For the text-containing cell, return its midpoint in [X, Y] coordinate format. 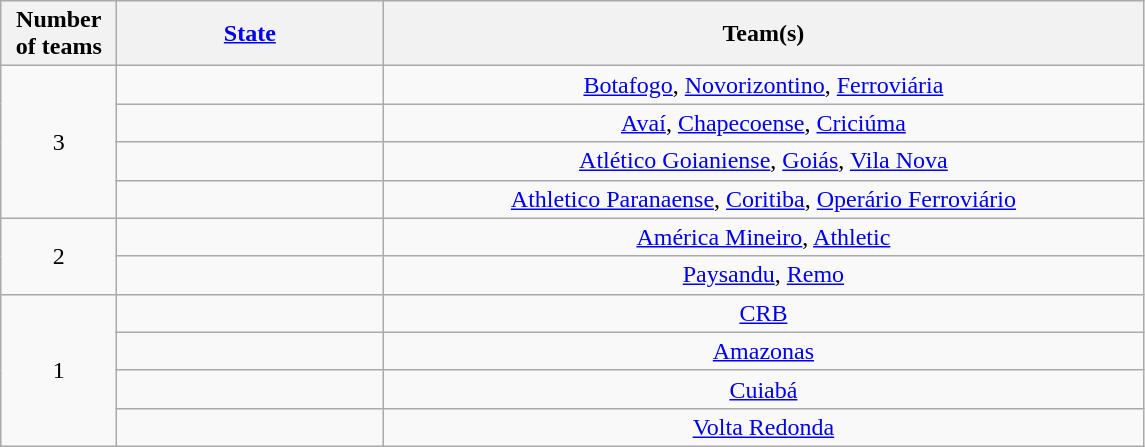
CRB [764, 313]
Paysandu, Remo [764, 275]
1 [59, 370]
2 [59, 256]
Athletico Paranaense, Coritiba, Operário Ferroviário [764, 199]
3 [59, 142]
América Mineiro, Athletic [764, 237]
State [250, 34]
Botafogo, Novorizontino, Ferroviária [764, 85]
Volta Redonda [764, 427]
Atlético Goianiense, Goiás, Vila Nova [764, 161]
Avaí, Chapecoense, Criciúma [764, 123]
Cuiabá [764, 389]
Amazonas [764, 351]
Numberof teams [59, 34]
Team(s) [764, 34]
